Find where the given text appears and provide that cell's center as (X, Y) coordinate. 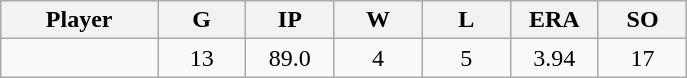
13 (202, 58)
17 (642, 58)
SO (642, 20)
89.0 (290, 58)
3.94 (554, 58)
Player (80, 20)
ERA (554, 20)
4 (378, 58)
5 (466, 58)
L (466, 20)
G (202, 20)
W (378, 20)
IP (290, 20)
